Determine the [X, Y] coordinate at the center of the cell enclosing the given text.  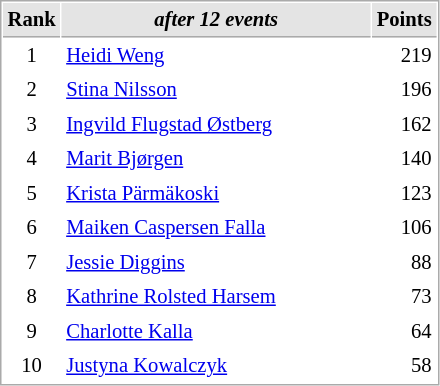
Points [404, 20]
after 12 events [216, 20]
140 [404, 158]
Charlotte Kalla [216, 332]
10 [32, 366]
4 [32, 158]
Stina Nilsson [216, 90]
9 [32, 332]
2 [32, 90]
106 [404, 228]
Ingvild Flugstad Østberg [216, 124]
Krista Pärmäkoski [216, 194]
Justyna Kowalczyk [216, 366]
88 [404, 262]
3 [32, 124]
6 [32, 228]
Rank [32, 20]
Heidi Weng [216, 56]
Kathrine Rolsted Harsem [216, 296]
196 [404, 90]
Maiken Caspersen Falla [216, 228]
64 [404, 332]
8 [32, 296]
Marit Bjørgen [216, 158]
162 [404, 124]
73 [404, 296]
1 [32, 56]
Jessie Diggins [216, 262]
58 [404, 366]
7 [32, 262]
123 [404, 194]
219 [404, 56]
5 [32, 194]
